Return [X, Y] of the center of cell containing provided text 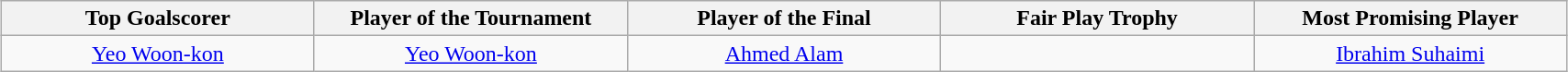
Fair Play Trophy [1098, 18]
Ibrahim Suhaimi [1410, 54]
Most Promising Player [1410, 18]
Player of the Final [784, 18]
Ahmed Alam [784, 54]
Player of the Tournament [470, 18]
Top Goalscorer [158, 18]
